Locate the cell with the specified text and output its [x, y] center coordinate. 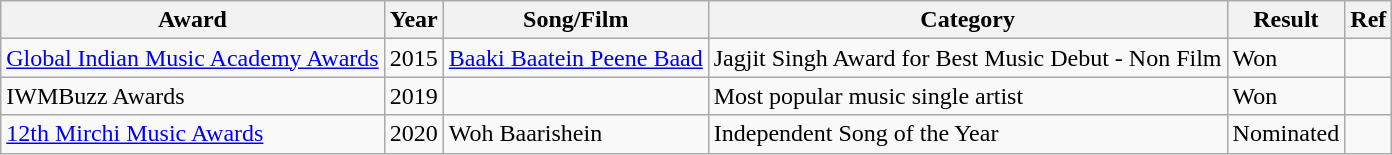
Woh Baarishein [576, 134]
12th Mirchi Music Awards [192, 134]
Song/Film [576, 20]
Category [968, 20]
Independent Song of the Year [968, 134]
Nominated [1286, 134]
Award [192, 20]
Year [414, 20]
2020 [414, 134]
Most popular music single artist [968, 96]
Result [1286, 20]
Global Indian Music Academy Awards [192, 58]
2019 [414, 96]
Ref [1368, 20]
IWMBuzz Awards [192, 96]
Jagjit Singh Award for Best Music Debut - Non Film [968, 58]
2015 [414, 58]
Baaki Baatein Peene Baad [576, 58]
